Pinpoint the cell where the given text exists, returning its [X, Y] midpoint coordinate. 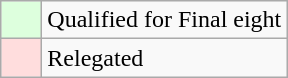
Qualified for Final eight [164, 20]
Relegated [164, 58]
